Detect which cell encompasses the target text, then output its (X, Y) center coordinate. 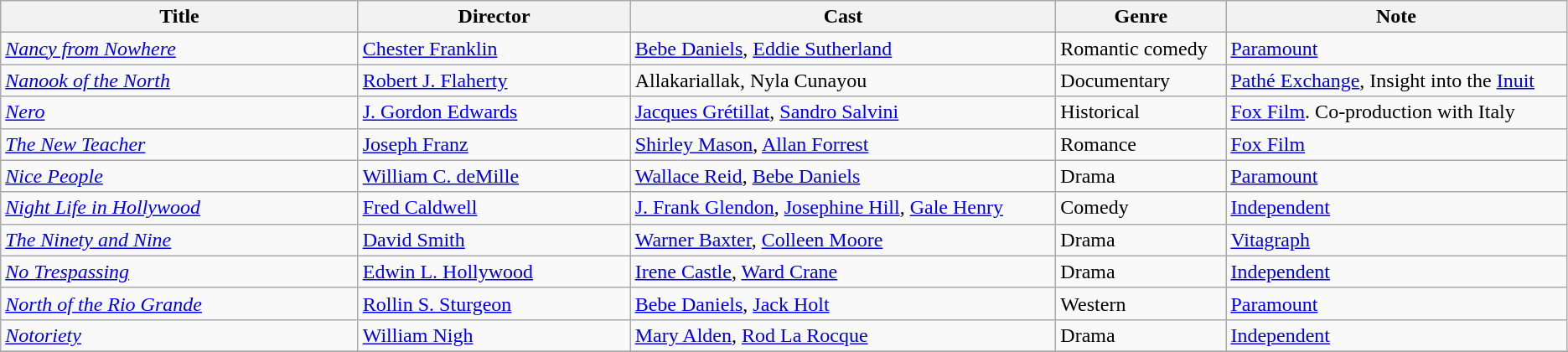
Nice People (179, 176)
Romance (1141, 144)
Warner Baxter, Colleen Moore (843, 240)
Bebe Daniels, Eddie Sutherland (843, 49)
Nanook of the North (179, 80)
Bebe Daniels, Jack Holt (843, 303)
Shirley Mason, Allan Forrest (843, 144)
J. Gordon Edwards (494, 112)
Notoriety (179, 335)
William Nigh (494, 335)
Documentary (1141, 80)
Nancy from Nowhere (179, 49)
Vitagraph (1396, 240)
Allakariallak, Nyla Cunayou (843, 80)
North of the Rio Grande (179, 303)
The New Teacher (179, 144)
Fox Film (1396, 144)
Director (494, 17)
Irene Castle, Ward Crane (843, 272)
Title (179, 17)
Genre (1141, 17)
Fox Film. Co-production with Italy (1396, 112)
Comedy (1141, 208)
Chester Franklin (494, 49)
Night Life in Hollywood (179, 208)
Note (1396, 17)
Nero (179, 112)
Western (1141, 303)
Jacques Grétillat, Sandro Salvini (843, 112)
Joseph Franz (494, 144)
Cast (843, 17)
Robert J. Flaherty (494, 80)
Mary Alden, Rod La Rocque (843, 335)
Rollin S. Sturgeon (494, 303)
William C. deMille (494, 176)
Wallace Reid, Bebe Daniels (843, 176)
The Ninety and Nine (179, 240)
Romantic comedy (1141, 49)
Fred Caldwell (494, 208)
Edwin L. Hollywood (494, 272)
Pathé Exchange, Insight into the Inuit (1396, 80)
J. Frank Glendon, Josephine Hill, Gale Henry (843, 208)
No Trespassing (179, 272)
Historical (1141, 112)
David Smith (494, 240)
